Detect which cell encompasses the target text, then output its (x, y) center coordinate. 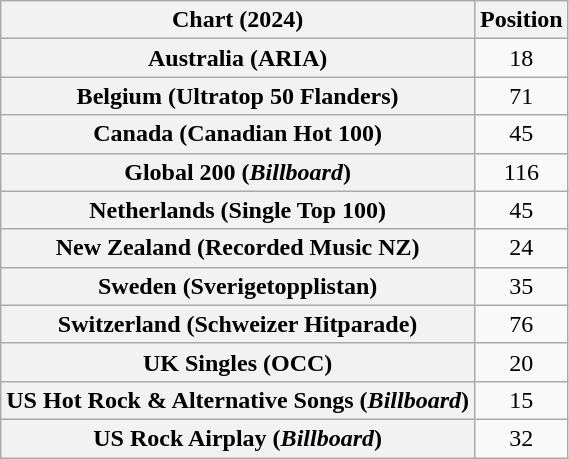
71 (521, 96)
32 (521, 438)
116 (521, 172)
Chart (2024) (238, 20)
US Rock Airplay (Billboard) (238, 438)
20 (521, 362)
24 (521, 248)
18 (521, 58)
Australia (ARIA) (238, 58)
Sweden (Sverigetopplistan) (238, 286)
US Hot Rock & Alternative Songs (Billboard) (238, 400)
35 (521, 286)
76 (521, 324)
Position (521, 20)
Global 200 (Billboard) (238, 172)
Belgium (Ultratop 50 Flanders) (238, 96)
Netherlands (Single Top 100) (238, 210)
Canada (Canadian Hot 100) (238, 134)
New Zealand (Recorded Music NZ) (238, 248)
15 (521, 400)
UK Singles (OCC) (238, 362)
Switzerland (Schweizer Hitparade) (238, 324)
